Scan for the cell matching the given text and deliver its (x, y) coordinate at center. 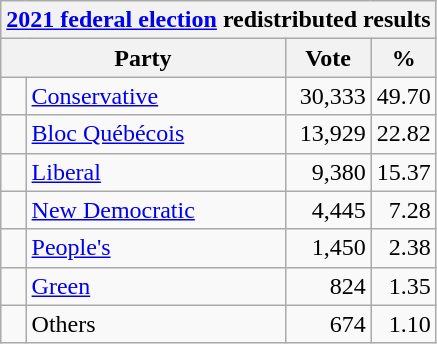
1.10 (404, 324)
30,333 (328, 96)
Party (143, 58)
Conservative (156, 96)
824 (328, 286)
People's (156, 248)
2.38 (404, 248)
1,450 (328, 248)
22.82 (404, 134)
Green (156, 286)
Liberal (156, 172)
New Democratic (156, 210)
4,445 (328, 210)
9,380 (328, 172)
674 (328, 324)
Others (156, 324)
1.35 (404, 286)
Vote (328, 58)
49.70 (404, 96)
% (404, 58)
13,929 (328, 134)
Bloc Québécois (156, 134)
7.28 (404, 210)
2021 federal election redistributed results (218, 20)
15.37 (404, 172)
